Return (x, y) of the center of cell containing provided text 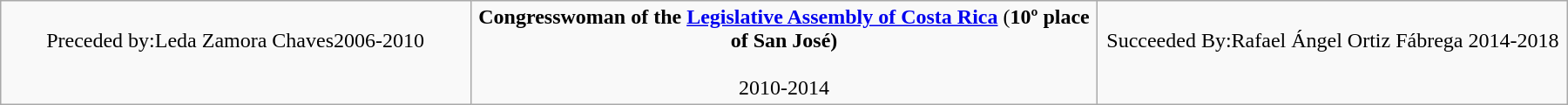
Congresswoman of the Legislative Assembly of Costa Rica (10º place of San José)2010-2014 (784, 52)
Preceded by:Leda Zamora Chaves2006-2010 (235, 52)
Succeeded By:Rafael Ángel Ortiz Fábrega 2014-2018 (1333, 52)
